Determine the [X, Y] coordinate at the center of the cell enclosing the given text.  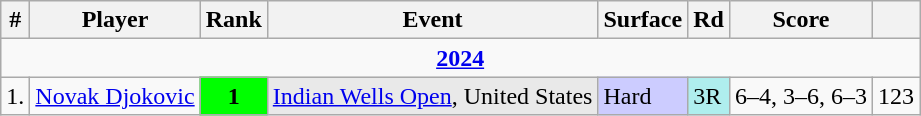
123 [896, 96]
Rank [234, 20]
Score [800, 20]
# [16, 20]
6–4, 3–6, 6–3 [800, 96]
Novak Djokovic [115, 96]
Player [115, 20]
3R [709, 96]
2024 [460, 58]
1 [234, 96]
Surface [643, 20]
Rd [709, 20]
1. [16, 96]
Event [432, 20]
Hard [643, 96]
Indian Wells Open, United States [432, 96]
